Output the (x, y) coordinate of the center of the cell containing the given text.  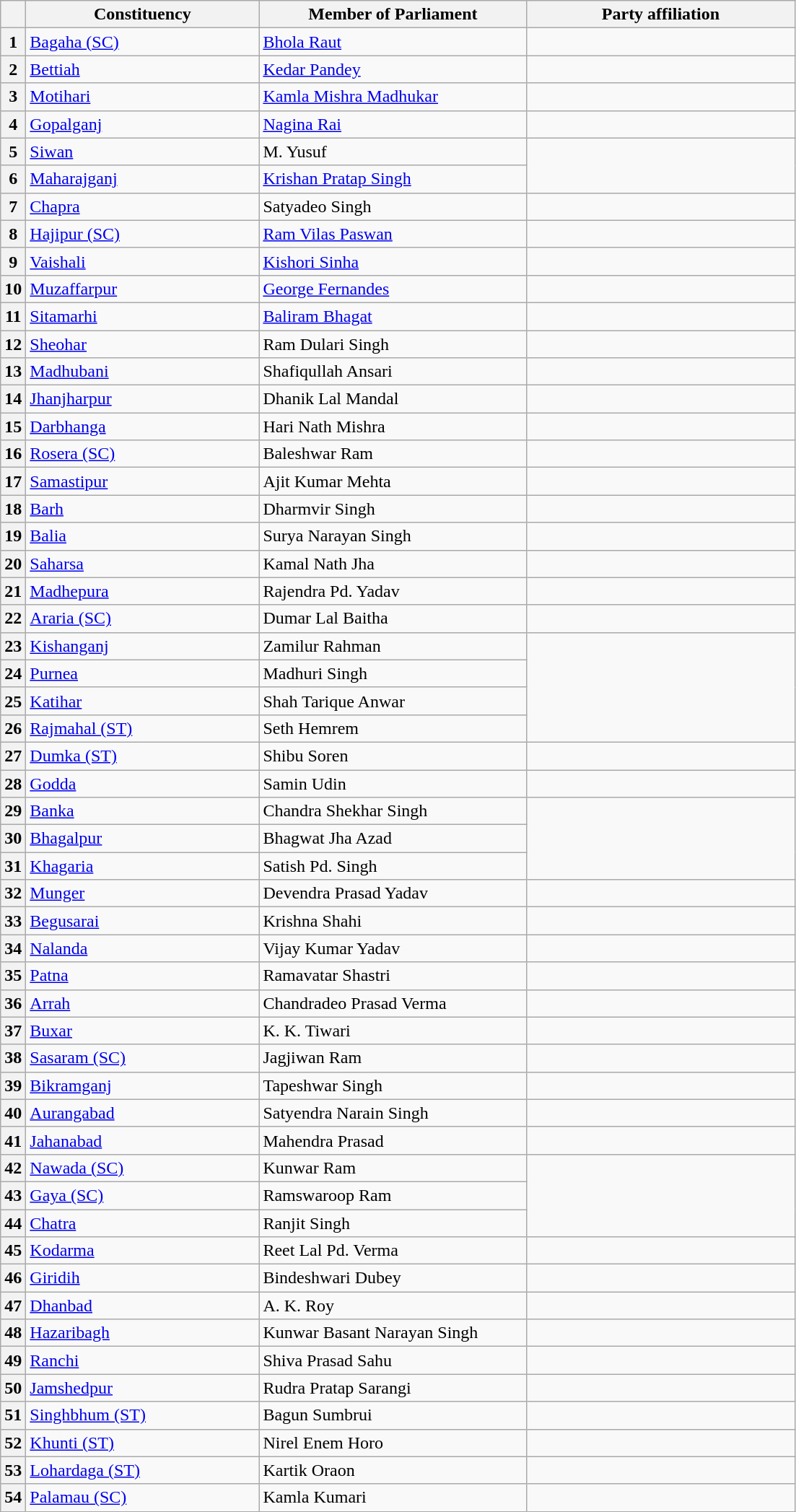
Shiva Prasad Sahu (393, 1360)
15 (13, 427)
Nagina Rai (393, 124)
Party affiliation (661, 14)
M. Yusuf (393, 152)
Motihari (143, 97)
Dhanbad (143, 1306)
Constituency (143, 14)
Ranjit Singh (393, 1223)
Aurangabad (143, 1113)
10 (13, 289)
Hazaribagh (143, 1333)
Bindeshwari Dubey (393, 1278)
Ramavatar Shastri (393, 976)
Singhbhum (ST) (143, 1415)
Kamla Mishra Madhukar (393, 97)
K. K. Tiwari (393, 1031)
Giridih (143, 1278)
Satish Pd. Singh (393, 866)
4 (13, 124)
Lohardaga (ST) (143, 1470)
George Fernandes (393, 289)
26 (13, 728)
Madhubani (143, 372)
Devendra Prasad Yadav (393, 893)
29 (13, 811)
Darbhanga (143, 427)
6 (13, 179)
20 (13, 564)
Kamla Kumari (393, 1498)
42 (13, 1168)
Satyadeo Singh (393, 206)
7 (13, 206)
Ajit Kumar Mehta (393, 481)
Ranchi (143, 1360)
Purnea (143, 673)
Sitamarhi (143, 316)
Bikramganj (143, 1085)
Hajipur (SC) (143, 234)
35 (13, 976)
Nirel Enem Horo (393, 1443)
Shibu Soren (393, 756)
Member of Parliament (393, 14)
Madhuri Singh (393, 673)
Rudra Pratap Sarangi (393, 1388)
Jahanabad (143, 1140)
50 (13, 1388)
Bettiah (143, 69)
Tapeshwar Singh (393, 1085)
2 (13, 69)
Bhagalpur (143, 839)
41 (13, 1140)
19 (13, 536)
Arrah (143, 1003)
Nawada (SC) (143, 1168)
Kunwar Ram (393, 1168)
Balia (143, 536)
Patna (143, 976)
Maharajganj (143, 179)
Munger (143, 893)
37 (13, 1031)
44 (13, 1223)
Chandradeo Prasad Verma (393, 1003)
Ramswaroop Ram (393, 1195)
16 (13, 454)
Gopalganj (143, 124)
5 (13, 152)
Kartik Oraon (393, 1470)
Begusarai (143, 921)
Shah Tarique Anwar (393, 701)
Nalanda (143, 948)
30 (13, 839)
14 (13, 399)
Bhagwat Jha Azad (393, 839)
32 (13, 893)
Hari Nath Mishra (393, 427)
Jhanjharpur (143, 399)
Jagjiwan Ram (393, 1058)
27 (13, 756)
Katihar (143, 701)
3 (13, 97)
Bagun Sumbrui (393, 1415)
Madhepura (143, 591)
Sasaram (SC) (143, 1058)
Banka (143, 811)
Bhola Raut (393, 42)
48 (13, 1333)
18 (13, 509)
36 (13, 1003)
Godda (143, 783)
24 (13, 673)
Dumka (ST) (143, 756)
Kodarma (143, 1251)
Krishan Pratap Singh (393, 179)
12 (13, 344)
Jamshedpur (143, 1388)
34 (13, 948)
Rajmahal (ST) (143, 728)
Muzaffarpur (143, 289)
Krishna Shahi (393, 921)
Baleshwar Ram (393, 454)
Palamau (SC) (143, 1498)
23 (13, 646)
Chapra (143, 206)
1 (13, 42)
Baliram Bhagat (393, 316)
13 (13, 372)
Kunwar Basant Narayan Singh (393, 1333)
38 (13, 1058)
Barh (143, 509)
Chandra Shekhar Singh (393, 811)
43 (13, 1195)
Rosera (SC) (143, 454)
Dharmvir Singh (393, 509)
Siwan (143, 152)
Saharsa (143, 564)
Sheohar (143, 344)
54 (13, 1498)
47 (13, 1306)
Ram Dulari Singh (393, 344)
Khagaria (143, 866)
Bagaha (SC) (143, 42)
Ram Vilas Paswan (393, 234)
52 (13, 1443)
Samastipur (143, 481)
Kishanganj (143, 646)
11 (13, 316)
Surya Narayan Singh (393, 536)
39 (13, 1085)
Khunti (ST) (143, 1443)
Chatra (143, 1223)
Shafiqullah Ansari (393, 372)
28 (13, 783)
21 (13, 591)
Buxar (143, 1031)
25 (13, 701)
A. K. Roy (393, 1306)
40 (13, 1113)
17 (13, 481)
53 (13, 1470)
Kishori Sinha (393, 261)
Seth Hemrem (393, 728)
Dhanik Lal Mandal (393, 399)
Vijay Kumar Yadav (393, 948)
49 (13, 1360)
Zamilur Rahman (393, 646)
Rajendra Pd. Yadav (393, 591)
31 (13, 866)
Samin Udin (393, 783)
8 (13, 234)
Mahendra Prasad (393, 1140)
51 (13, 1415)
Gaya (SC) (143, 1195)
45 (13, 1251)
Reet Lal Pd. Verma (393, 1251)
Kedar Pandey (393, 69)
33 (13, 921)
Araria (SC) (143, 619)
9 (13, 261)
Kamal Nath Jha (393, 564)
22 (13, 619)
Satyendra Narain Singh (393, 1113)
Dumar Lal Baitha (393, 619)
Vaishali (143, 261)
46 (13, 1278)
